Extract the [x, y] coordinate from the center of the cell holding the provided text.  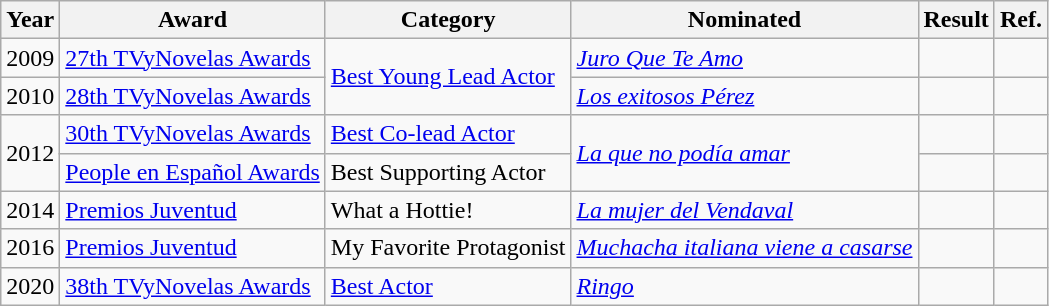
Best Actor [448, 286]
People en Español Awards [192, 172]
38th TVyNovelas Awards [192, 286]
28th TVyNovelas Awards [192, 96]
2020 [30, 286]
Juro Que Te Amo [744, 58]
2010 [30, 96]
Year [30, 20]
2014 [30, 210]
Award [192, 20]
2016 [30, 248]
My Favorite Protagonist [448, 248]
2009 [30, 58]
27th TVyNovelas Awards [192, 58]
La mujer del Vendaval [744, 210]
Best Co-lead Actor [448, 134]
Los exitosos Pérez [744, 96]
Ringo [744, 286]
What a Hottie! [448, 210]
Nominated [744, 20]
Muchacha italiana viene a casarse [744, 248]
La que no podía amar [744, 153]
30th TVyNovelas Awards [192, 134]
Category [448, 20]
Result [956, 20]
Ref. [1020, 20]
Best Supporting Actor [448, 172]
Best Young Lead Actor [448, 77]
2012 [30, 153]
